Capture the cell that displays the provided text and extract its (X, Y) central coordinate. 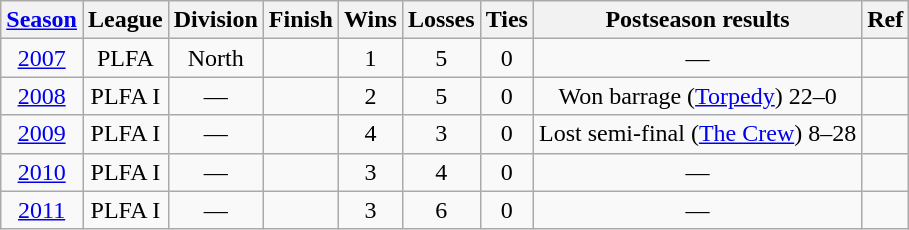
North (216, 58)
Ref (886, 20)
PLFA (125, 58)
1 (370, 58)
Season (42, 20)
Losses (441, 20)
2009 (42, 134)
Lost semi-final (The Crew) 8–28 (697, 134)
2 (370, 96)
2007 (42, 58)
Division (216, 20)
2010 (42, 172)
Ties (506, 20)
Postseason results (697, 20)
2008 (42, 96)
Wins (370, 20)
2011 (42, 210)
6 (441, 210)
League (125, 20)
Won barrage (Torpedy) 22–0 (697, 96)
Finish (300, 20)
